Return (x, y) of the center of cell containing provided text 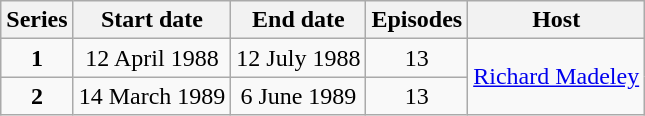
Host (556, 20)
12 July 1988 (298, 58)
6 June 1989 (298, 96)
12 April 1988 (152, 58)
Richard Madeley (556, 77)
Start date (152, 20)
14 March 1989 (152, 96)
1 (37, 58)
End date (298, 20)
2 (37, 96)
Episodes (417, 20)
Series (37, 20)
